Search for the cell housing the specified text and yield its (X, Y) center coordinate. 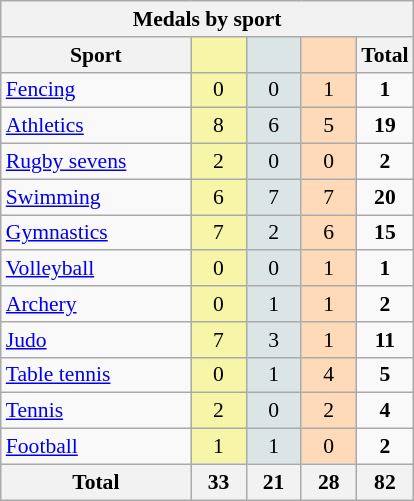
Sport (96, 55)
Tennis (96, 411)
8 (218, 126)
Swimming (96, 197)
19 (384, 126)
82 (384, 482)
3 (274, 340)
Judo (96, 340)
33 (218, 482)
Fencing (96, 90)
Table tennis (96, 375)
28 (328, 482)
Gymnastics (96, 233)
Archery (96, 304)
15 (384, 233)
Football (96, 447)
21 (274, 482)
20 (384, 197)
Athletics (96, 126)
Volleyball (96, 269)
Rugby sevens (96, 162)
Medals by sport (208, 19)
11 (384, 340)
